Output the [X, Y] coordinate of the center of the cell containing the given text.  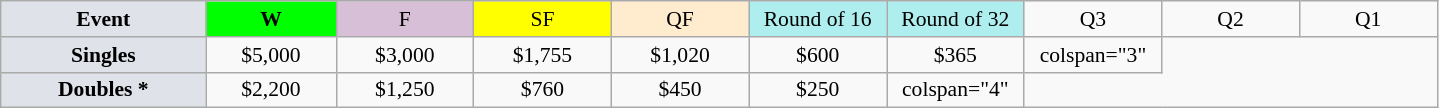
Q2 [1231, 19]
SF [543, 19]
W [271, 19]
Q1 [1368, 19]
Singles [104, 55]
$1,020 [680, 55]
$365 [955, 55]
$1,755 [543, 55]
colspan="4" [955, 90]
$2,200 [271, 90]
Event [104, 19]
$760 [543, 90]
Doubles * [104, 90]
$5,000 [271, 55]
$3,000 [405, 55]
QF [680, 19]
F [405, 19]
$250 [818, 90]
$1,250 [405, 90]
Q3 [1093, 19]
colspan="3" [1093, 55]
Round of 32 [955, 19]
$600 [818, 55]
Round of 16 [818, 19]
$450 [680, 90]
